For the text-containing cell, return its midpoint in [x, y] coordinate format. 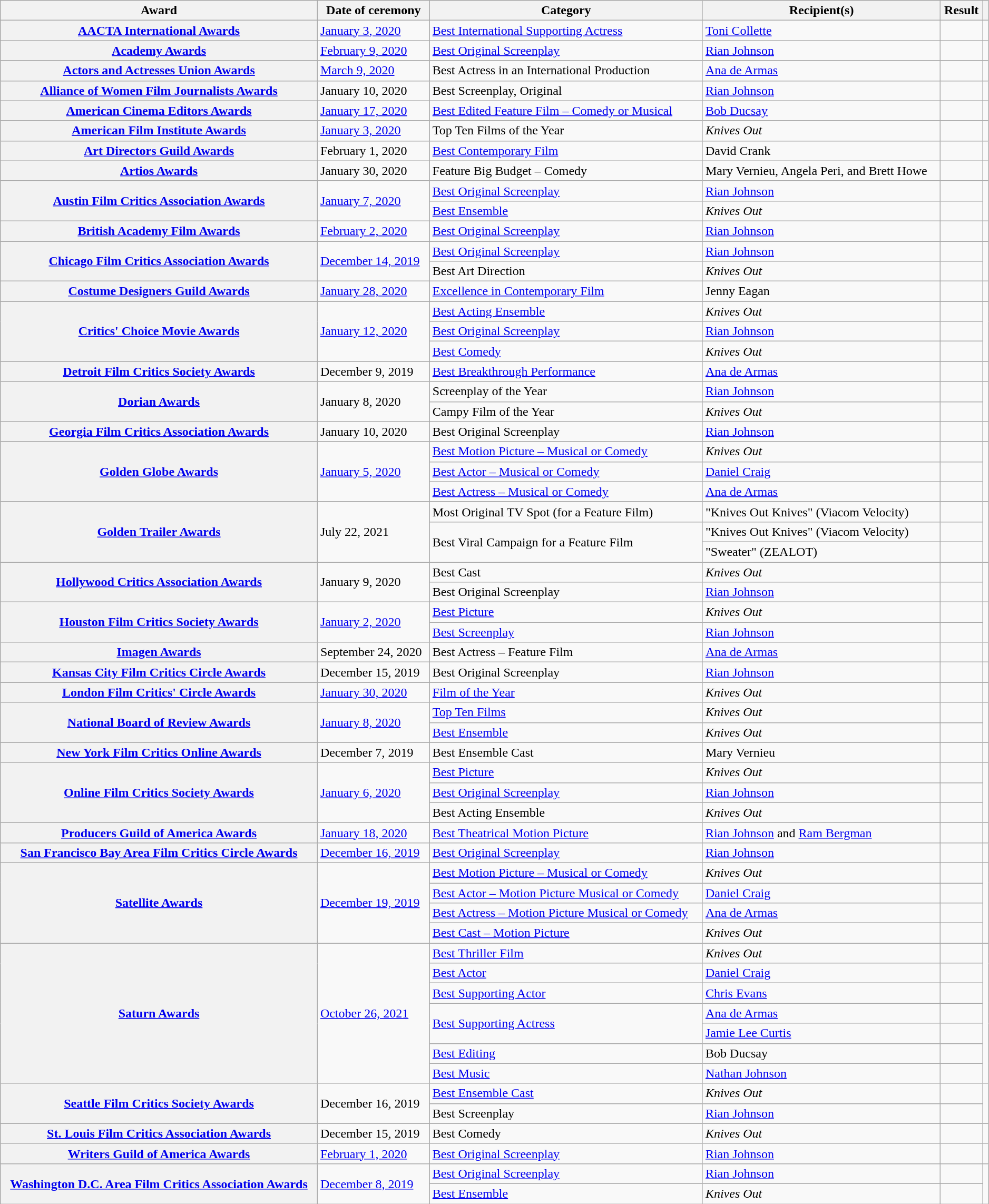
Mary Vernieu, Angela Peri, and Brett Howe [821, 171]
December 7, 2019 [373, 752]
Imagen Awards [159, 652]
Houston Film Critics Society Awards [159, 622]
Screenplay of the Year [566, 391]
Result [962, 11]
Best Breakthrough Performance [566, 371]
London Film Critics' Circle Awards [159, 692]
Saturn Awards [159, 1013]
Best Screenplay, Original [566, 91]
Detroit Film Critics Society Awards [159, 371]
Golden Globe Awards [159, 472]
December 8, 2019 [373, 1183]
AACTA International Awards [159, 31]
Top Ten Films of the Year [566, 131]
Writers Guild of America Awards [159, 1153]
December 14, 2019 [373, 261]
Feature Big Budget – Comedy [566, 171]
February 2, 2020 [373, 231]
Washington D.C. Area Film Critics Association Awards [159, 1183]
Best Viral Campaign for a Feature Film [566, 542]
Best Music [566, 1073]
Art Directors Guild Awards [159, 151]
January 28, 2020 [373, 291]
"Sweater" (ZEALOT) [821, 552]
Nathan Johnson [821, 1073]
Best Thriller Film [566, 953]
New York Film Critics Online Awards [159, 752]
December 9, 2019 [373, 371]
Excellence in Contemporary Film [566, 291]
Best Editing [566, 1053]
St. Louis Film Critics Association Awards [159, 1133]
Top Ten Films [566, 712]
Best Actress – Musical or Comedy [566, 492]
January 7, 2020 [373, 201]
January 12, 2020 [373, 331]
July 22, 2021 [373, 532]
Best Actor – Musical or Comedy [566, 472]
British Academy Film Awards [159, 231]
October 26, 2021 [373, 1013]
Award [159, 11]
Georgia Film Critics Association Awards [159, 432]
Best Actor – Motion Picture Musical or Comedy [566, 893]
Hollywood Critics Association Awards [159, 582]
Category [566, 11]
Mary Vernieu [821, 752]
January 9, 2020 [373, 582]
Dorian Awards [159, 402]
Best Theatrical Motion Picture [566, 833]
Academy Awards [159, 51]
January 5, 2020 [373, 472]
Actors and Actresses Union Awards [159, 71]
Critics' Choice Movie Awards [159, 331]
Toni Collette [821, 31]
Best Actress – Feature Film [566, 652]
Jenny Eagan [821, 291]
September 24, 2020 [373, 652]
Best Contemporary Film [566, 151]
Best International Supporting Actress [566, 31]
January 17, 2020 [373, 111]
Golden Trailer Awards [159, 532]
Best Art Direction [566, 271]
Chris Evans [821, 993]
Best Cast – Motion Picture [566, 933]
Best Actress – Motion Picture Musical or Comedy [566, 913]
Austin Film Critics Association Awards [159, 201]
Satellite Awards [159, 903]
Best Cast [566, 572]
David Crank [821, 151]
Rian Johnson and Ram Bergman [821, 833]
Alliance of Women Film Journalists Awards [159, 91]
Recipient(s) [821, 11]
National Board of Review Awards [159, 722]
Artios Awards [159, 171]
January 18, 2020 [373, 833]
Campy Film of the Year [566, 412]
January 2, 2020 [373, 622]
Best Actor [566, 973]
Best Actress in an International Production [566, 71]
March 9, 2020 [373, 71]
Chicago Film Critics Association Awards [159, 261]
Jamie Lee Curtis [821, 1033]
Seattle Film Critics Society Awards [159, 1103]
San Francisco Bay Area Film Critics Circle Awards [159, 853]
February 9, 2020 [373, 51]
Online Film Critics Society Awards [159, 792]
Producers Guild of America Awards [159, 833]
Best Edited Feature Film – Comedy or Musical [566, 111]
Film of the Year [566, 692]
December 19, 2019 [373, 903]
January 6, 2020 [373, 792]
American Film Institute Awards [159, 131]
Best Supporting Actor [566, 993]
Kansas City Film Critics Circle Awards [159, 672]
Most Original TV Spot (for a Feature Film) [566, 512]
Costume Designers Guild Awards [159, 291]
Date of ceremony [373, 11]
Best Supporting Actress [566, 1023]
American Cinema Editors Awards [159, 111]
